Locate the cell with the specified text and output its (x, y) center coordinate. 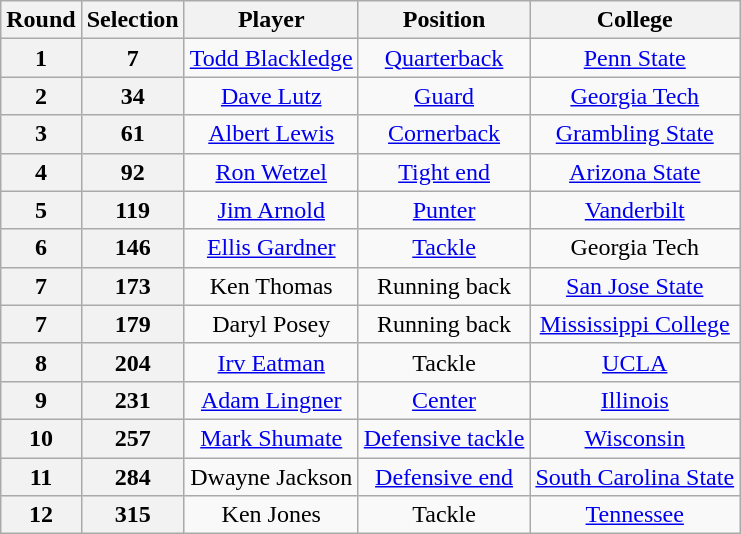
8 (41, 362)
Illinois (635, 400)
Dave Lutz (271, 96)
2 (41, 96)
Penn State (635, 58)
San Jose State (635, 286)
Irv Eatman (271, 362)
Ken Jones (271, 515)
11 (41, 477)
6 (41, 248)
Selection (132, 20)
4 (41, 172)
Defensive tackle (444, 438)
Todd Blackledge (271, 58)
Center (444, 400)
Ron Wetzel (271, 172)
146 (132, 248)
Position (444, 20)
204 (132, 362)
UCLA (635, 362)
Cornerback (444, 134)
34 (132, 96)
Arizona State (635, 172)
Tennessee (635, 515)
Ken Thomas (271, 286)
Mark Shumate (271, 438)
Daryl Posey (271, 324)
Tight end (444, 172)
231 (132, 400)
257 (132, 438)
Adam Lingner (271, 400)
284 (132, 477)
9 (41, 400)
1 (41, 58)
Ellis Gardner (271, 248)
315 (132, 515)
92 (132, 172)
Dwayne Jackson (271, 477)
Punter (444, 210)
3 (41, 134)
119 (132, 210)
Player (271, 20)
College (635, 20)
Guard (444, 96)
179 (132, 324)
10 (41, 438)
61 (132, 134)
Round (41, 20)
Grambling State (635, 134)
Quarterback (444, 58)
Jim Arnold (271, 210)
12 (41, 515)
Vanderbilt (635, 210)
Defensive end (444, 477)
Albert Lewis (271, 134)
173 (132, 286)
South Carolina State (635, 477)
Mississippi College (635, 324)
5 (41, 210)
Wisconsin (635, 438)
